Determine the [X, Y] coordinate at the center of the cell enclosing the given text.  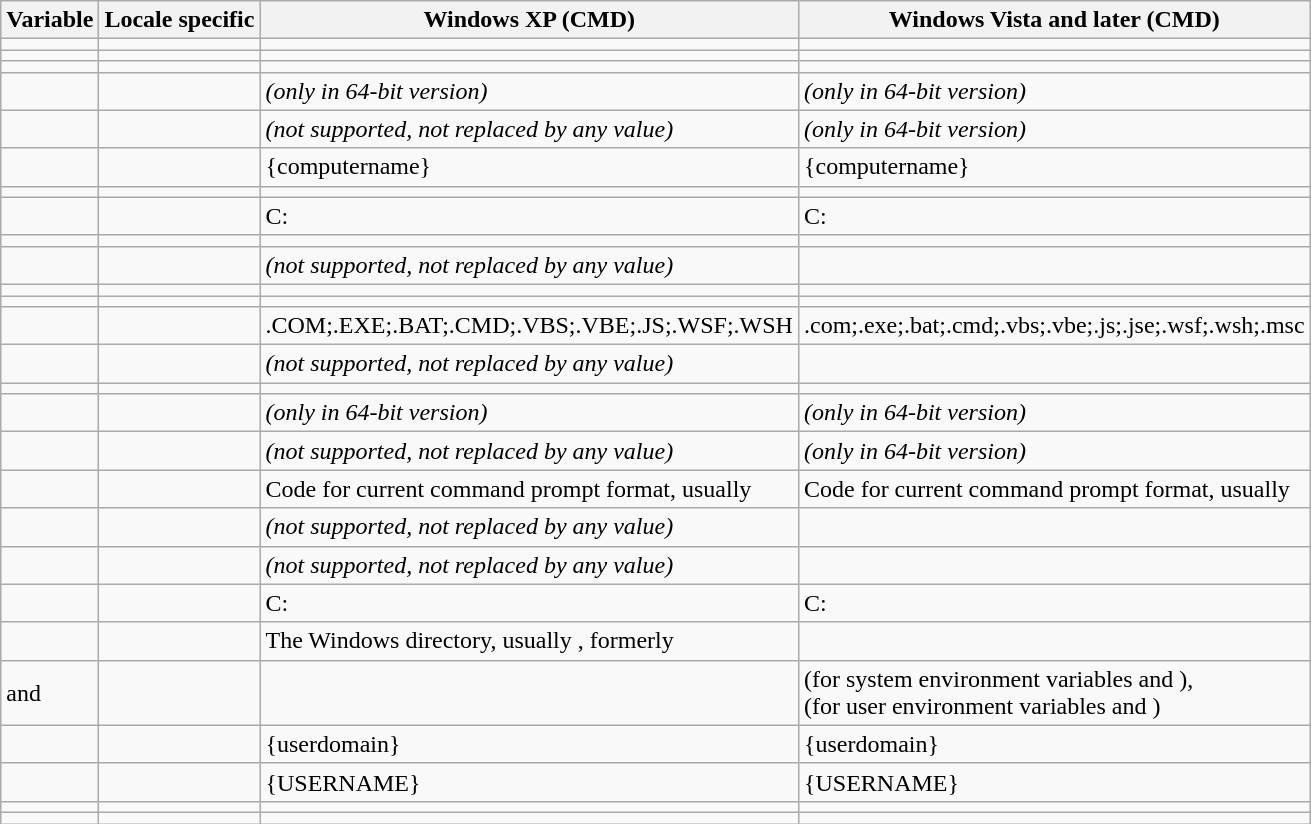
.COM;.EXE;.BAT;.CMD;.VBS;.VBE;.JS;.WSF;.WSH [529, 326]
The Windows directory, usually , formerly [529, 641]
and [50, 692]
(for system environment variables and ), (for user environment variables and ) [1054, 692]
Windows XP (CMD) [529, 20]
Windows Vista and later (CMD) [1054, 20]
.com;.exe;.bat;.cmd;.vbs;.vbe;.js;.jse;.wsf;.wsh;.msc [1054, 326]
Variable [50, 20]
Locale specific [180, 20]
